Locate the cell with the specified text and output its (X, Y) center coordinate. 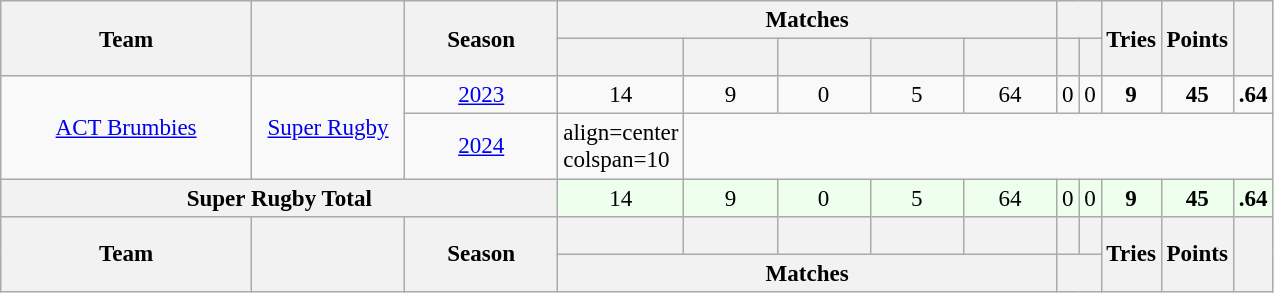
ACT Brumbies (126, 127)
Super Rugby Total (280, 198)
2024 (482, 146)
align=center colspan=10 (621, 146)
Super Rugby (328, 127)
2023 (482, 95)
